Provide the (x, y) coordinate of the cell's center where the given text is located.  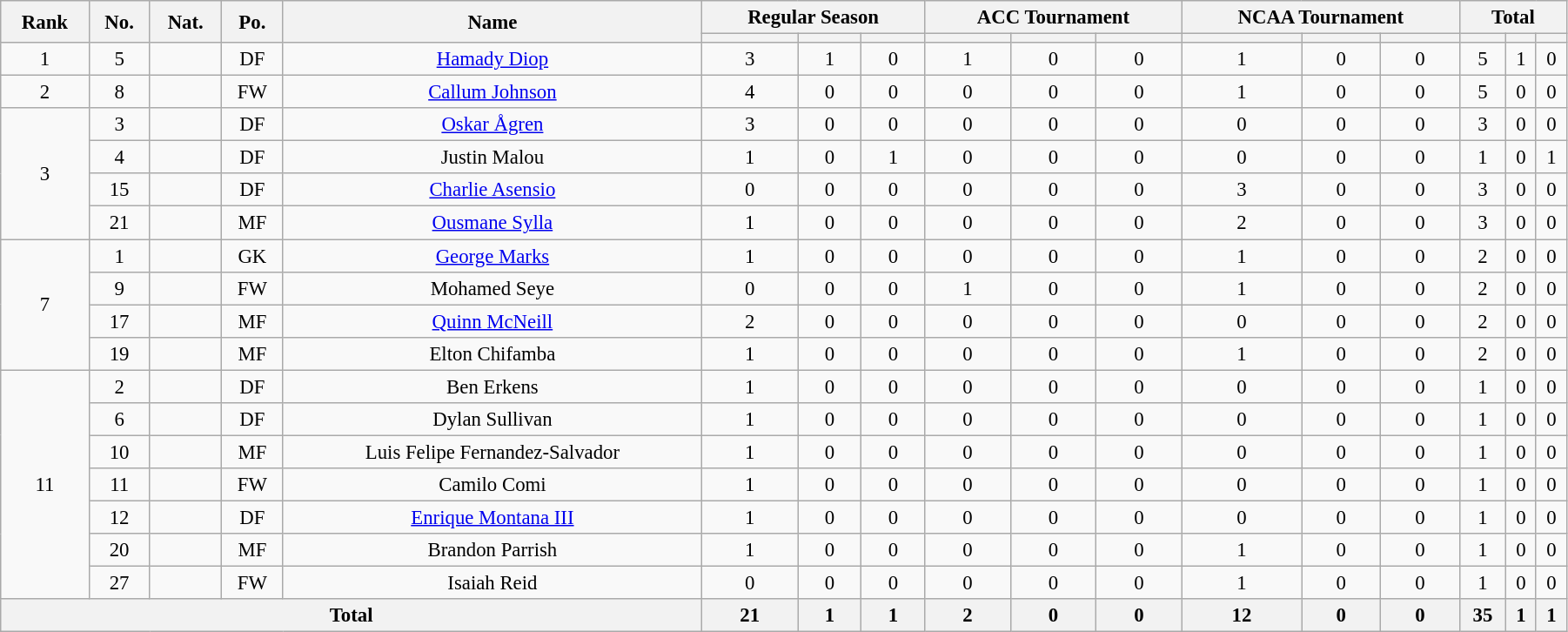
George Marks (493, 256)
27 (119, 583)
Oskar Ågren (493, 124)
Po. (252, 22)
9 (119, 288)
Rank (45, 22)
Dylan Sullivan (493, 420)
19 (119, 353)
GK (252, 256)
35 (1483, 615)
Camilo Comi (493, 485)
7 (45, 305)
Brandon Parrish (493, 550)
Mohamed Seye (493, 288)
Quinn McNeill (493, 321)
Ben Erkens (493, 387)
20 (119, 550)
Name (493, 22)
8 (119, 92)
10 (119, 452)
Regular Season (813, 17)
6 (119, 420)
Justin Malou (493, 158)
Nat. (185, 22)
Hamady Diop (493, 59)
Isaiah Reid (493, 583)
15 (119, 191)
17 (119, 321)
ACC Tournament (1053, 17)
Charlie Asensio (493, 191)
Luis Felipe Fernandez-Salvador (493, 452)
No. (119, 22)
NCAA Tournament (1321, 17)
Ousmane Sylla (493, 223)
Elton Chifamba (493, 353)
Callum Johnson (493, 92)
Enrique Montana III (493, 517)
